Locate the cell with the specified text and output its [X, Y] center coordinate. 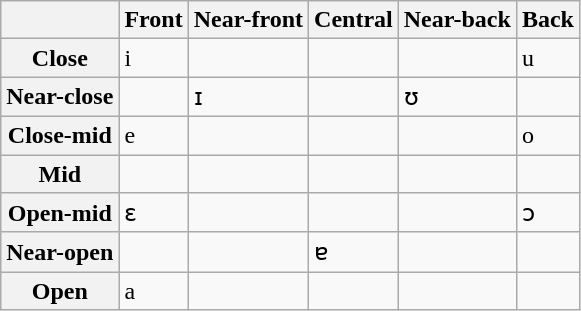
Near-back [457, 20]
Near-front [248, 20]
Close-mid [60, 135]
Near-close [60, 97]
Front [154, 20]
Near-open [60, 252]
Mid [60, 173]
ɪ [248, 97]
ɛ [154, 213]
Close [60, 58]
u [548, 58]
Central [354, 20]
ʊ [457, 97]
i [154, 58]
e [154, 135]
a [154, 291]
Back [548, 20]
Open [60, 291]
ɔ [548, 213]
ɐ [354, 252]
o [548, 135]
Open-mid [60, 213]
